For the text-containing cell, return its midpoint in (X, Y) coordinate format. 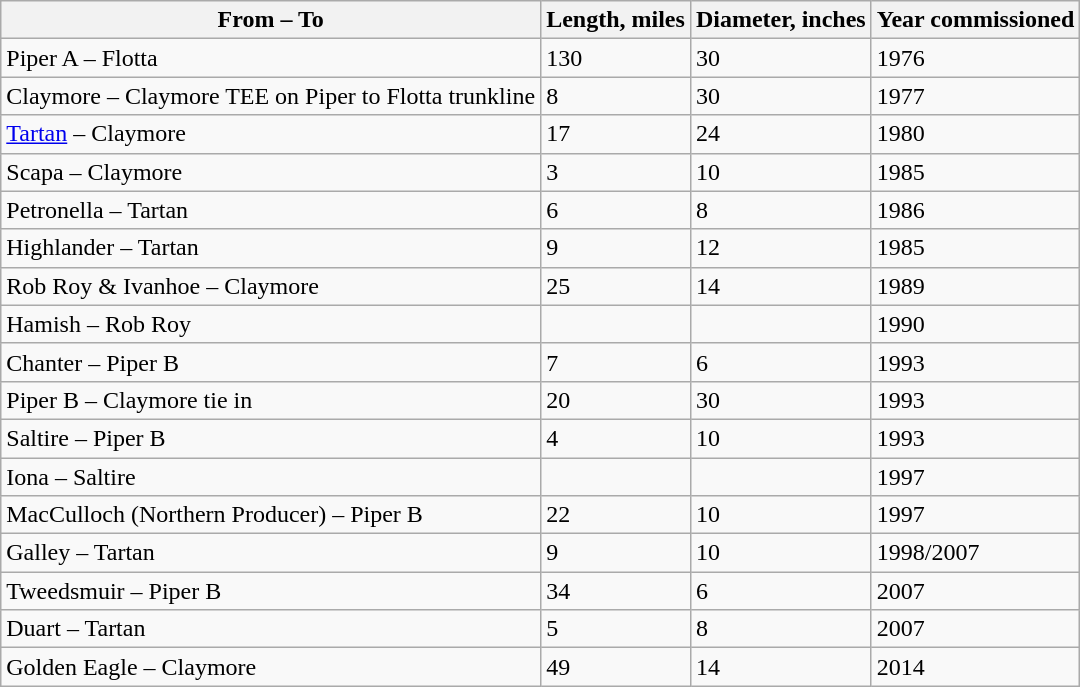
Galley – Tartan (271, 553)
7 (616, 362)
5 (616, 629)
34 (616, 591)
Duart – Tartan (271, 629)
1980 (976, 134)
From – To (271, 20)
Iona – Saltire (271, 477)
Saltire – Piper B (271, 438)
1990 (976, 324)
Piper B – Claymore tie in (271, 400)
Highlander – Tartan (271, 248)
1976 (976, 58)
12 (780, 248)
25 (616, 286)
Rob Roy & Ivanhoe – Claymore (271, 286)
Petronella – Tartan (271, 210)
Chanter – Piper B (271, 362)
2014 (976, 667)
Tartan – Claymore (271, 134)
1998/2007 (976, 553)
20 (616, 400)
130 (616, 58)
Diameter, inches (780, 20)
1989 (976, 286)
MacCulloch (Northern Producer) – Piper B (271, 515)
Golden Eagle – Claymore (271, 667)
Hamish – Rob Roy (271, 324)
Year commissioned (976, 20)
24 (780, 134)
4 (616, 438)
Claymore – Claymore TEE on Piper to Flotta trunkline (271, 96)
17 (616, 134)
Scapa – Claymore (271, 172)
49 (616, 667)
1986 (976, 210)
22 (616, 515)
1977 (976, 96)
Tweedsmuir – Piper B (271, 591)
3 (616, 172)
Length, miles (616, 20)
Piper A – Flotta (271, 58)
